Pinpoint the cell where the given text exists, returning its (x, y) midpoint coordinate. 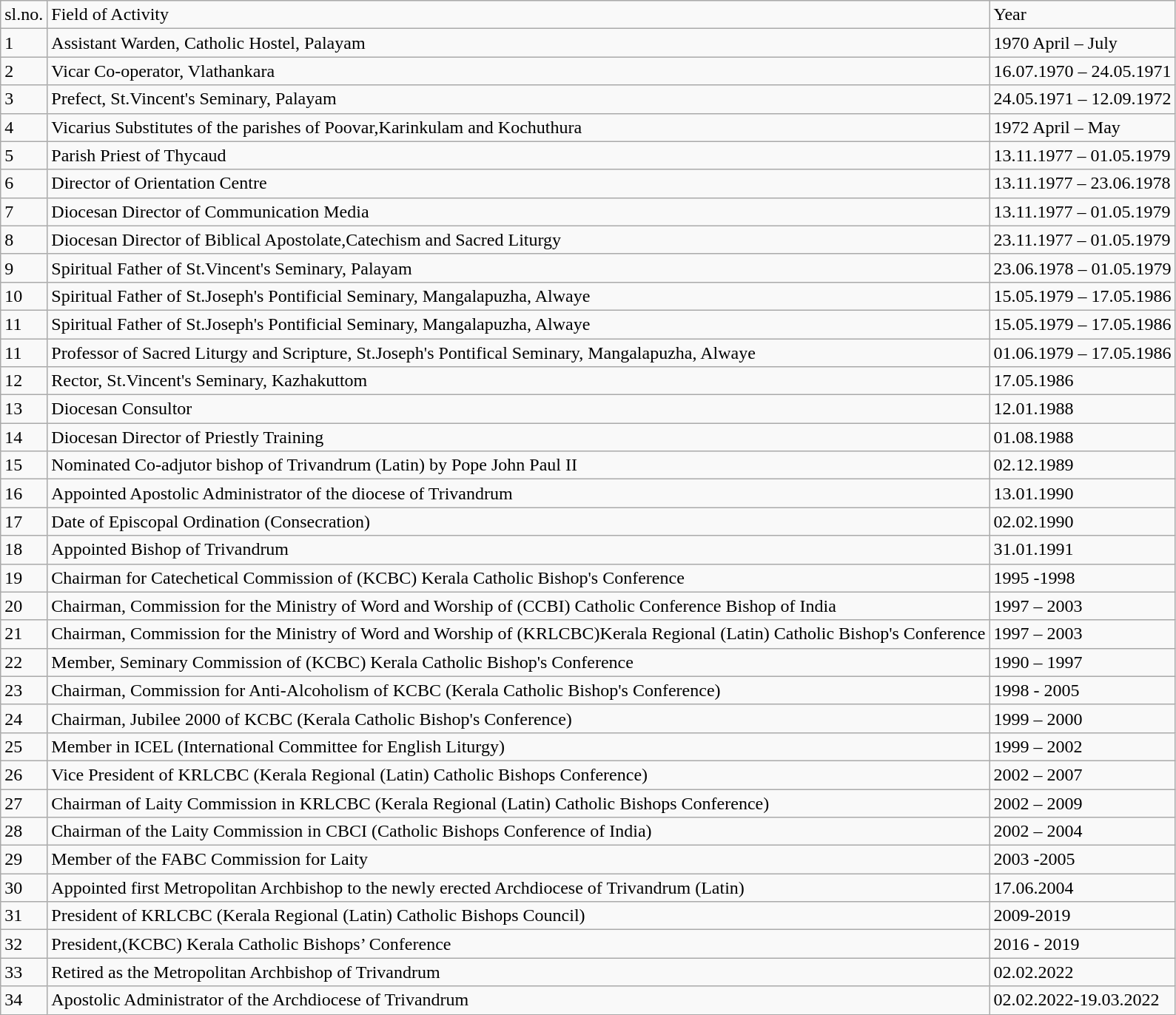
Year (1082, 15)
28 (24, 832)
President of KRLCBC (Kerala Regional (Latin) Catholic Bishops Council) (518, 916)
16 (24, 493)
2002 – 2007 (1082, 775)
25 (24, 746)
02.02.1990 (1082, 522)
Appointed first Metropolitan Archbishop to the newly erected Archdiocese of Trivandrum (Latin) (518, 888)
1 (24, 43)
Rector, St.Vincent's Seminary, Kazhakuttom (518, 381)
01.06.1979 – 17.05.1986 (1082, 353)
Vice President of KRLCBC (Kerala Regional (Latin) Catholic Bishops Conference) (518, 775)
24 (24, 718)
2009-2019 (1082, 916)
13 (24, 409)
Prefect, St.Vincent's Seminary, Palayam (518, 99)
Professor of Sacred Liturgy and Scripture, St.Joseph's Pontifical Seminary, Mangalapuzha, Alwaye (518, 353)
Chairman for Catechetical Commission of (KCBC) Kerala Catholic Bishop's Conference (518, 578)
Retired as the Metropolitan Archbishop of Trivandrum (518, 972)
6 (24, 183)
Member in ICEL (International Committee for English Liturgy) (518, 746)
14 (24, 437)
23 (24, 690)
2003 -2005 (1082, 860)
Spiritual Father of St.Vincent's Seminary, Palayam (518, 268)
2002 – 2009 (1082, 803)
1999 – 2000 (1082, 718)
1990 – 1997 (1082, 662)
2002 – 2004 (1082, 832)
Diocesan Director of Priestly Training (518, 437)
30 (24, 888)
15 (24, 465)
20 (24, 606)
19 (24, 578)
President,(KCBC) Kerala Catholic Bishops’ Conference (518, 944)
1998 - 2005 (1082, 690)
Chairman, Commission for Anti-Alcoholism of KCBC (Kerala Catholic Bishop's Conference) (518, 690)
12 (24, 381)
Member, Seminary Commission of (KCBC) Kerala Catholic Bishop's Conference (518, 662)
10 (24, 296)
Chairman, Commission for the Ministry of Word and Worship of (KRLCBC)Kerala Regional (Latin) Catholic Bishop's Conference (518, 634)
Director of Orientation Centre (518, 183)
2016 - 2019 (1082, 944)
4 (24, 127)
33 (24, 972)
27 (24, 803)
32 (24, 944)
02.02.2022 (1082, 972)
Appointed Bishop of Trivandrum (518, 550)
Member of the FABC Commission for Laity (518, 860)
5 (24, 155)
Assistant Warden, Catholic Hostel, Palayam (518, 43)
22 (24, 662)
Apostolic Administrator of the Archdiocese of Trivandrum (518, 1000)
1999 – 2002 (1082, 746)
2 (24, 71)
Diocesan Consultor (518, 409)
21 (24, 634)
23.06.1978 – 01.05.1979 (1082, 268)
Nominated Co-adjutor bishop of Trivandrum (Latin) by Pope John Paul II (518, 465)
Parish Priest of Thycaud (518, 155)
13.01.1990 (1082, 493)
Chairman, Commission for the Ministry of Word and Worship of (CCBI) Catholic Conference Bishop of India (518, 606)
17.05.1986 (1082, 381)
17 (24, 522)
24.05.1971 – 12.09.1972 (1082, 99)
18 (24, 550)
1995 -1998 (1082, 578)
Appointed Apostolic Administrator of the diocese of Trivandrum (518, 493)
Field of Activity (518, 15)
Vicar Co-operator, Vlathankara (518, 71)
1972 April – May (1082, 127)
Chairman of the Laity Commission in CBCI (Catholic Bishops Conference of India) (518, 832)
1970 April – July (1082, 43)
Diocesan Director of Biblical Apostolate,Catechism and Sacred Liturgy (518, 240)
Vicarius Substitutes of the parishes of Poovar,Karinkulam and Kochuthura (518, 127)
7 (24, 212)
31.01.1991 (1082, 550)
16.07.1970 – 24.05.1971 (1082, 71)
26 (24, 775)
Date of Episcopal Ordination (Consecration) (518, 522)
02.12.1989 (1082, 465)
01.08.1988 (1082, 437)
34 (24, 1000)
13.11.1977 – 23.06.1978 (1082, 183)
3 (24, 99)
23.11.1977 – 01.05.1979 (1082, 240)
Chairman of Laity Commission in KRLCBC (Kerala Regional (Latin) Catholic Bishops Conference) (518, 803)
sl.no. (24, 15)
9 (24, 268)
Chairman, Jubilee 2000 of KCBC (Kerala Catholic Bishop's Conference) (518, 718)
31 (24, 916)
02.02.2022-19.03.2022 (1082, 1000)
29 (24, 860)
8 (24, 240)
17.06.2004 (1082, 888)
12.01.1988 (1082, 409)
Diocesan Director of Communication Media (518, 212)
